Search for the cell housing the specified text and yield its [X, Y] center coordinate. 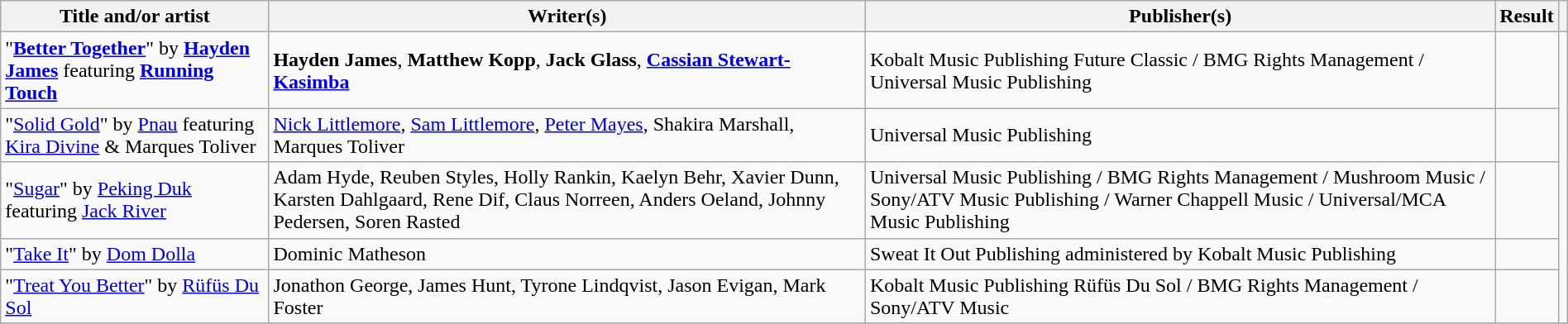
Result [1527, 17]
"Solid Gold" by Pnau featuring Kira Divine & Marques Toliver [135, 136]
Kobalt Music Publishing Future Classic / BMG Rights Management / Universal Music Publishing [1179, 70]
Universal Music Publishing [1179, 136]
Dominic Matheson [567, 254]
Nick Littlemore, Sam Littlemore, Peter Mayes, Shakira Marshall, Marques Toliver [567, 136]
"Treat You Better" by Rüfüs Du Sol [135, 296]
"Sugar" by Peking Duk featuring Jack River [135, 200]
Publisher(s) [1179, 17]
Writer(s) [567, 17]
Kobalt Music Publishing Rüfüs Du Sol / BMG Rights Management / Sony/ATV Music [1179, 296]
Jonathon George, James Hunt, Tyrone Lindqvist, Jason Evigan, Mark Foster [567, 296]
"Take It" by Dom Dolla [135, 254]
Hayden James, Matthew Kopp, Jack Glass, Cassian Stewart-Kasimba [567, 70]
Sweat It Out Publishing administered by Kobalt Music Publishing [1179, 254]
Title and/or artist [135, 17]
"Better Together" by Hayden James featuring Running Touch [135, 70]
